Scan for the cell matching the given text and deliver its (x, y) coordinate at center. 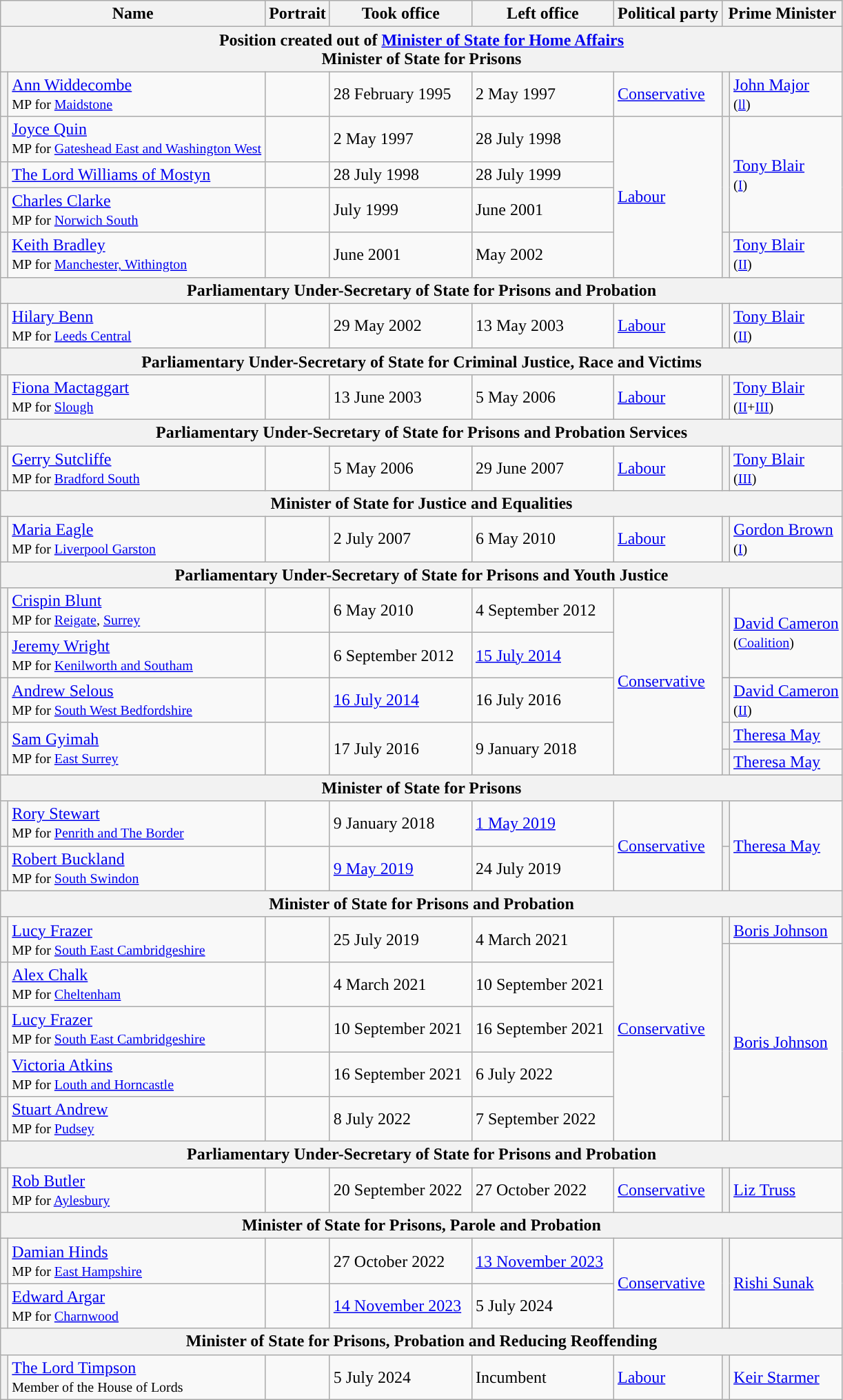
Parliamentary Under-Secretary of State for Prisons and Youth Justice (422, 575)
6 September 2012 (400, 655)
13 November 2023 (542, 1261)
Prime Minister (782, 14)
Keith Bradley MP for Manchester, Withington (136, 255)
6 July 2022 (542, 1074)
Ann Widdecombe MP for Maidstone (136, 94)
Maria Eagle MP for Liverpool Garston (136, 539)
29 June 2007 (542, 467)
14 November 2023 (400, 1306)
4 September 2012 (542, 611)
Minister of State for Justice and Equalities (422, 504)
David Cameron (II) (786, 700)
15 July 2014 (542, 655)
Damian Hinds MP for East Hampshire (136, 1261)
Position created out of Minister of State for Home AffairsMinister of State for Prisons (422, 50)
17 July 2016 (400, 749)
Sam Gyimah MP for East Surrey (136, 749)
16 July 2016 (542, 700)
Alex Chalk MP for Cheltenham (136, 984)
Fiona Mactaggart MP for Slough (136, 397)
The Lord Timpson Member of the House of Lords (136, 1377)
Robert Buckland MP for South Swindon (136, 869)
Rishi Sunak (786, 1284)
Andrew SelousMP for South West Bedfordshire (136, 700)
Tony Blair (I) (786, 174)
Liz Truss (786, 1190)
Tony Blair (II+III) (786, 397)
Minister of State for Prisons and Probation (422, 904)
May 2002 (542, 255)
Political party (667, 14)
Incumbent (542, 1377)
Crispin Blunt MP for Reigate, Surrey (136, 611)
24 July 2019 (542, 869)
Gordon Brown (I) (786, 539)
7 September 2022 (542, 1119)
Left office (542, 14)
Rob Butler MP for Aylesbury (136, 1190)
Stuart Andrew MP for Pudsey (136, 1119)
David Cameron (Coalition) (786, 633)
Victoria Atkins MP for Louth and Horncastle (136, 1074)
25 July 2019 (400, 939)
1 May 2019 (542, 823)
13 June 2003 (400, 397)
29 May 2002 (400, 325)
Hilary Benn MP for Leeds Central (136, 325)
July 1999 (400, 210)
Portrait (298, 14)
Name (133, 14)
2 July 2007 (400, 539)
Rory Stewart MP for Penrith and The Border (136, 823)
13 May 2003 (542, 325)
The Lord Williams of Mostyn (136, 174)
Charles Clarke MP for Norwich South (136, 210)
Minister of State for Prisons, Probation and Reducing Reoffending (422, 1341)
16 July 2014 (400, 700)
Keir Starmer (786, 1377)
8 July 2022 (400, 1119)
Tony Blair (III) (786, 467)
28 February 1995 (400, 94)
Parliamentary Under-Secretary of State for Prisons and Probation Services (422, 432)
Gerry Sutcliffe MP for Bradford South (136, 467)
Minister of State for Prisons, Parole and Probation (422, 1226)
Joyce Quin MP for Gateshead East and Washington West (136, 139)
John Major (ll) (786, 94)
Edward Argar MP for Charnwood (136, 1306)
Jeremy Wright MP for Kenilworth and Southam (136, 655)
28 July 1999 (542, 174)
Parliamentary Under-Secretary of State for Criminal Justice, Race and Victims (422, 361)
9 May 2019 (400, 869)
20 September 2022 (400, 1190)
Minister of State for Prisons (422, 788)
Took office (400, 14)
